Output the (x, y) coordinate of the center of the cell containing the given text.  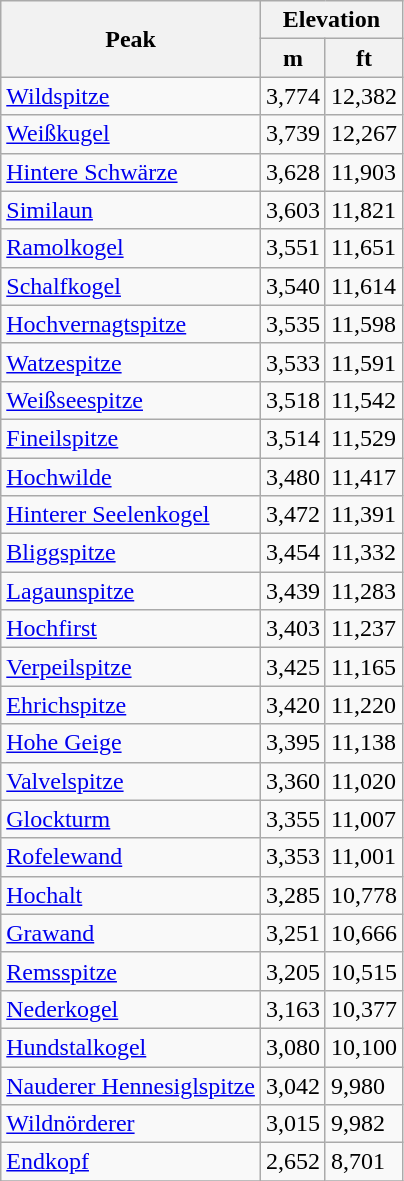
Fineilspitze (131, 438)
Ramolkogel (131, 248)
3,420 (292, 705)
11,220 (364, 705)
3,163 (292, 1009)
Verpeilspitze (131, 667)
Remsspitze (131, 971)
3,395 (292, 743)
10,515 (364, 971)
Hinterer Seelenkogel (131, 515)
3,514 (292, 438)
Watzespitze (131, 362)
11,283 (364, 591)
11,417 (364, 477)
10,666 (364, 933)
10,778 (364, 895)
3,774 (292, 96)
3,205 (292, 971)
Lagaunspitze (131, 591)
3,355 (292, 819)
Bliggspitze (131, 553)
11,598 (364, 324)
3,533 (292, 362)
Similaun (131, 210)
m (292, 58)
Grawand (131, 933)
12,267 (364, 134)
3,353 (292, 857)
Elevation (331, 20)
3,439 (292, 591)
10,100 (364, 1047)
2,652 (292, 1162)
Hochalt (131, 895)
3,535 (292, 324)
11,651 (364, 248)
Hundstalkogel (131, 1047)
Hintere Schwärze (131, 172)
3,360 (292, 781)
10,377 (364, 1009)
11,332 (364, 553)
11,529 (364, 438)
12,382 (364, 96)
Schalfkogel (131, 286)
Ehrichspitze (131, 705)
3,251 (292, 933)
11,020 (364, 781)
11,165 (364, 667)
3,080 (292, 1047)
3,472 (292, 515)
11,391 (364, 515)
3,540 (292, 286)
11,591 (364, 362)
11,821 (364, 210)
9,982 (364, 1124)
3,518 (292, 400)
ft (364, 58)
Hohe Geige (131, 743)
11,903 (364, 172)
3,454 (292, 553)
3,425 (292, 667)
Nederkogel (131, 1009)
3,603 (292, 210)
Hochvernagtspitze (131, 324)
3,551 (292, 248)
Wildnörderer (131, 1124)
3,739 (292, 134)
Glockturm (131, 819)
3,628 (292, 172)
Weißseespitze (131, 400)
11,001 (364, 857)
Nauderer Hennesiglspitze (131, 1085)
Weißkugel (131, 134)
11,237 (364, 629)
11,007 (364, 819)
Hochfirst (131, 629)
3,042 (292, 1085)
Wildspitze (131, 96)
Hochwilde (131, 477)
11,138 (364, 743)
Endkopf (131, 1162)
3,285 (292, 895)
11,542 (364, 400)
3,015 (292, 1124)
3,480 (292, 477)
8,701 (364, 1162)
Peak (131, 39)
Valvelspitze (131, 781)
3,403 (292, 629)
9,980 (364, 1085)
11,614 (364, 286)
Rofelewand (131, 857)
